Find where the given text appears and provide that cell's center as [x, y] coordinate. 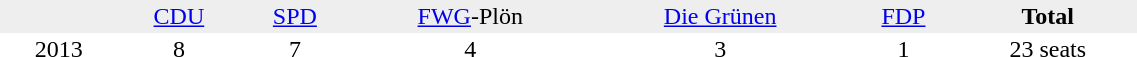
Die Grünen [720, 16]
CDU [178, 16]
FDP [904, 16]
SPD [296, 16]
FWG-Plön [470, 16]
